Locate the cell with the specified text and output its [x, y] center coordinate. 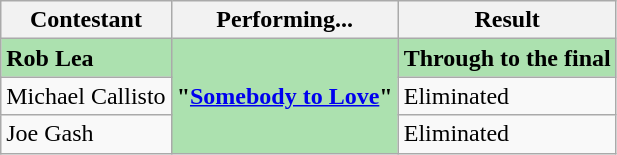
Michael Callisto [86, 96]
Through to the final [507, 58]
"Somebody to Love" [284, 96]
Result [507, 20]
Contestant [86, 20]
Performing... [284, 20]
Joe Gash [86, 134]
Rob Lea [86, 58]
